Provide the [x, y] coordinate of the cell's center where the given text is located.  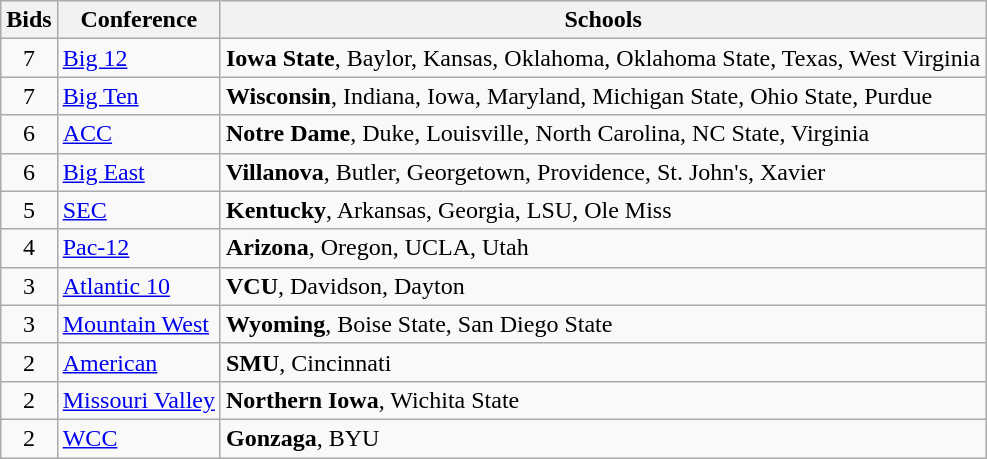
Villanova, Butler, Georgetown, Providence, St. John's, Xavier [602, 172]
Mountain West [138, 324]
SMU, Cincinnati [602, 362]
Pac-12 [138, 248]
Arizona, Oregon, UCLA, Utah [602, 248]
Gonzaga, BYU [602, 438]
Schools [602, 20]
Big 12 [138, 58]
Wisconsin, Indiana, Iowa, Maryland, Michigan State, Ohio State, Purdue [602, 96]
Bids [29, 20]
Conference [138, 20]
VCU, Davidson, Dayton [602, 286]
ACC [138, 134]
Atlantic 10 [138, 286]
American [138, 362]
Northern Iowa, Wichita State [602, 400]
Wyoming, Boise State, San Diego State [602, 324]
Big Ten [138, 96]
5 [29, 210]
4 [29, 248]
Notre Dame, Duke, Louisville, North Carolina, NC State, Virginia [602, 134]
Kentucky, Arkansas, Georgia, LSU, Ole Miss [602, 210]
Big East [138, 172]
WCC [138, 438]
Missouri Valley [138, 400]
SEC [138, 210]
Iowa State, Baylor, Kansas, Oklahoma, Oklahoma State, Texas, West Virginia [602, 58]
